Identify which cell holds the provided text, then report its [x, y] central coordinate. 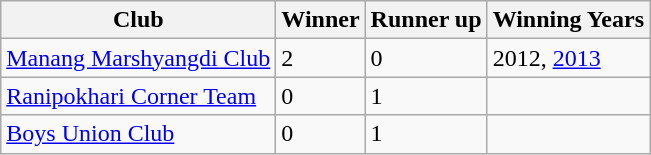
Runner up [426, 20]
2012, 2013 [568, 58]
Boys Union Club [138, 134]
Winner [320, 20]
Winning Years [568, 20]
2 [320, 58]
Manang Marshyangdi Club [138, 58]
Ranipokhari Corner Team [138, 96]
Club [138, 20]
